Scan for the cell matching the given text and deliver its (x, y) coordinate at center. 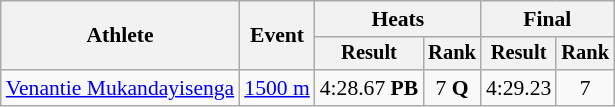
4:28.67 PB (369, 88)
Final (548, 19)
4:29.23 (518, 88)
7 (585, 88)
Venantie Mukandayisenga (120, 88)
Event (276, 36)
7 Q (452, 88)
Heats (398, 19)
1500 m (276, 88)
Athlete (120, 36)
